Capture the cell that displays the provided text and extract its [x, y] central coordinate. 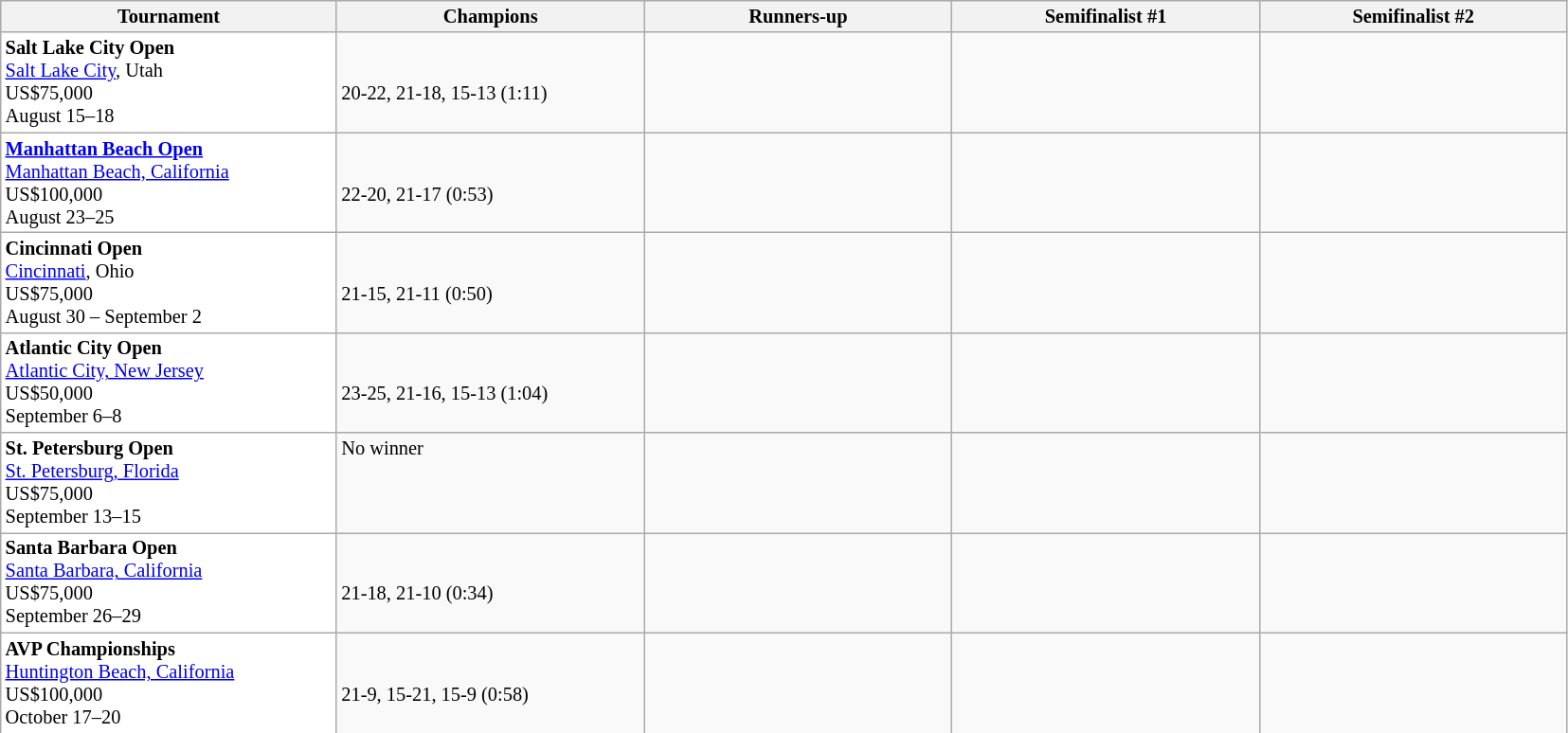
Atlantic City OpenAtlantic City, New JerseyUS$50,000September 6–8 [169, 383]
23-25, 21-16, 15-13 (1:04) [491, 383]
21-9, 15-21, 15-9 (0:58) [491, 683]
Champions [491, 16]
20-22, 21-18, 15-13 (1:11) [491, 82]
AVP ChampionshipsHuntington Beach, CaliforniaUS$100,000October 17–20 [169, 683]
Semifinalist #1 [1107, 16]
St. Petersburg OpenSt. Petersburg, FloridaUS$75,000September 13–15 [169, 483]
Salt Lake City OpenSalt Lake City, UtahUS$75,000August 15–18 [169, 82]
Manhattan Beach OpenManhattan Beach, CaliforniaUS$100,000August 23–25 [169, 183]
21-15, 21-11 (0:50) [491, 282]
Runners-up [798, 16]
22-20, 21-17 (0:53) [491, 183]
Santa Barbara OpenSanta Barbara, CaliforniaUS$75,000September 26–29 [169, 582]
21-18, 21-10 (0:34) [491, 582]
Cincinnati OpenCincinnati, OhioUS$75,000August 30 – September 2 [169, 282]
Semifinalist #2 [1414, 16]
Tournament [169, 16]
No winner [491, 483]
